Provide the (X, Y) coordinate of the cell's center where the given text is located.  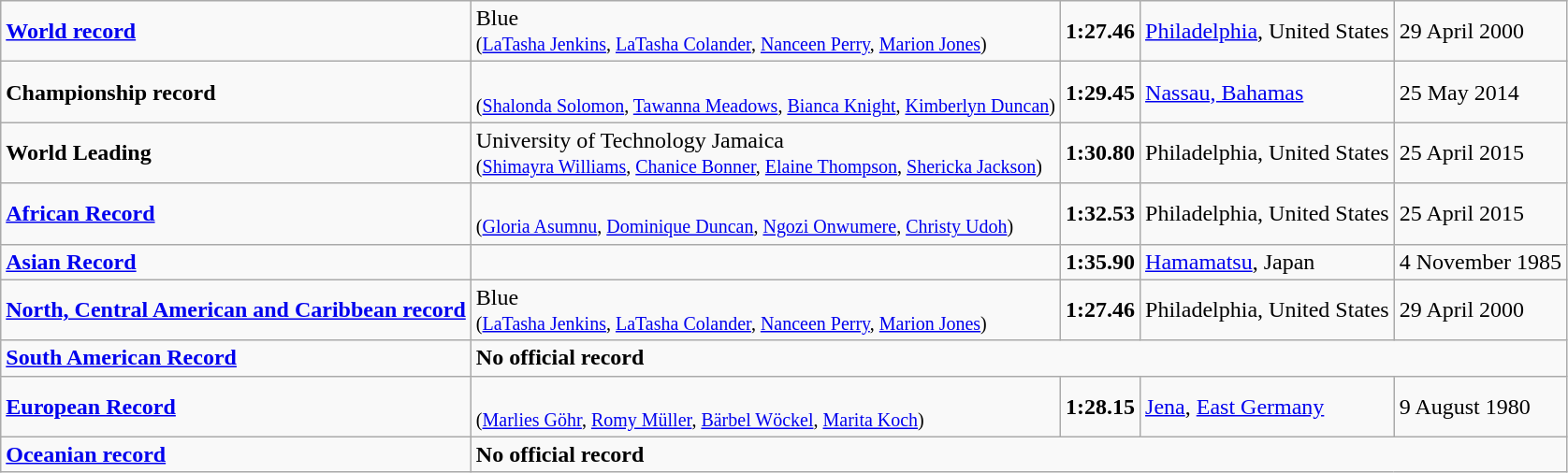
Championship record (236, 92)
North, Central American and Caribbean record (236, 310)
Nassau, Bahamas (1268, 92)
1:30.80 (1100, 153)
1:35.90 (1100, 262)
University of Technology Jamaica(Shimayra Williams, Chanice Bonner, Elaine Thompson, Shericka Jackson) (765, 153)
European Record (236, 406)
(Shalonda Solomon, Tawanna Meadows, Bianca Knight, Kimberlyn Duncan) (765, 92)
(Marlies Göhr, Romy Müller, Bärbel Wöckel, Marita Koch) (765, 406)
1:28.15 (1100, 406)
Jena, East Germany (1268, 406)
South American Record (236, 358)
4 November 1985 (1480, 262)
Asian Record (236, 262)
(Gloria Asumnu, Dominique Duncan, Ngozi Onwumere, Christy Udoh) (765, 213)
Hamamatsu, Japan (1268, 262)
African Record (236, 213)
World Leading (236, 153)
1:32.53 (1100, 213)
World record (236, 32)
1:29.45 (1100, 92)
9 August 1980 (1480, 406)
Oceanian record (236, 454)
25 May 2014 (1480, 92)
